Locate the cell with the specified text and output its (X, Y) center coordinate. 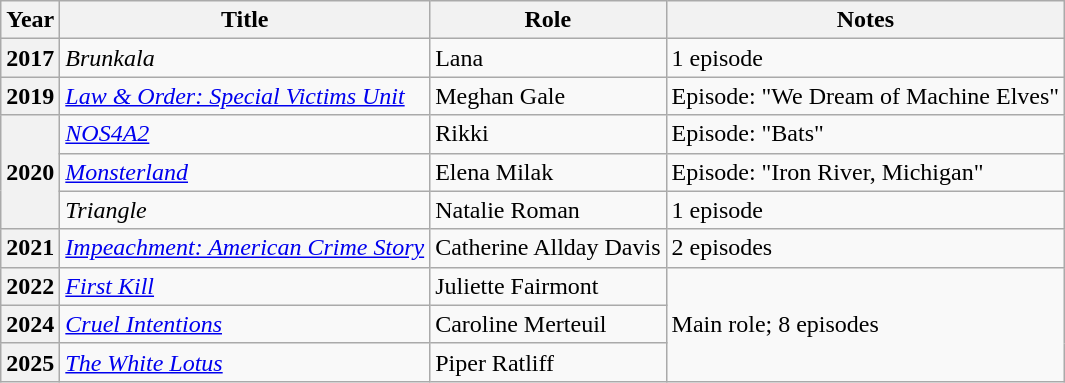
Piper Ratliff (548, 362)
Juliette Fairmont (548, 286)
Episode: "Iron River, Michigan" (866, 172)
Lana (548, 58)
2019 (30, 96)
Caroline Merteuil (548, 324)
Impeachment: American Crime Story (245, 248)
2024 (30, 324)
Role (548, 20)
Rikki (548, 134)
Triangle (245, 210)
The White Lotus (245, 362)
Year (30, 20)
2022 (30, 286)
Catherine Allday Davis (548, 248)
2 episodes (866, 248)
2021 (30, 248)
First Kill (245, 286)
Meghan Gale (548, 96)
NOS4A2 (245, 134)
Episode: "We Dream of Machine Elves" (866, 96)
Cruel Intentions (245, 324)
2025 (30, 362)
Main role; 8 episodes (866, 324)
Episode: "Bats" (866, 134)
Notes (866, 20)
2017 (30, 58)
Elena Milak (548, 172)
Title (245, 20)
2020 (30, 172)
Law & Order: Special Victims Unit (245, 96)
Monsterland (245, 172)
Natalie Roman (548, 210)
Brunkala (245, 58)
